For the text-containing cell, return its midpoint in [X, Y] coordinate format. 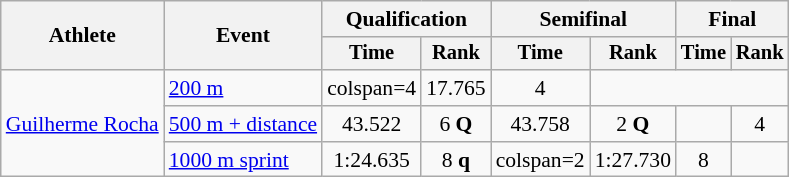
17.765 [456, 88]
500 m + distance [243, 124]
43.522 [372, 124]
200 m [243, 88]
43.758 [540, 124]
Guilherme Rocha [82, 124]
Athlete [82, 36]
Event [243, 36]
2 Q [633, 124]
Semifinal [584, 19]
Qualification [406, 19]
colspan=4 [372, 88]
Final [732, 19]
6 Q [456, 124]
